Capture the cell that displays the provided text and extract its (X, Y) central coordinate. 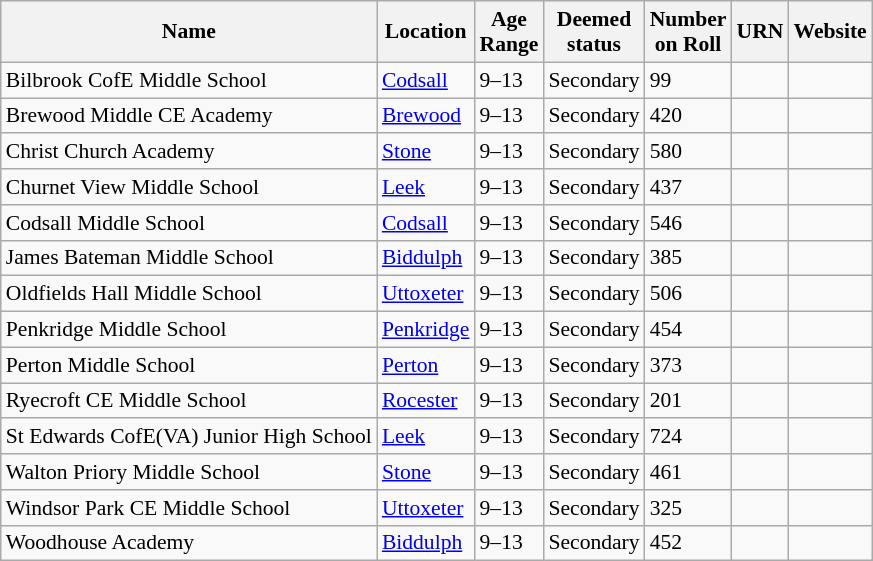
Name (189, 32)
Christ Church Academy (189, 152)
437 (688, 187)
385 (688, 258)
Woodhouse Academy (189, 543)
580 (688, 152)
Codsall Middle School (189, 223)
Ryecroft CE Middle School (189, 401)
Perton Middle School (189, 365)
AgeRange (508, 32)
Numberon Roll (688, 32)
Brewood Middle CE Academy (189, 116)
Penkridge Middle School (189, 330)
461 (688, 472)
Rocester (426, 401)
Penkridge (426, 330)
Location (426, 32)
99 (688, 80)
Website (830, 32)
Oldfields Hall Middle School (189, 294)
454 (688, 330)
373 (688, 365)
325 (688, 508)
Bilbrook CofE Middle School (189, 80)
420 (688, 116)
James Bateman Middle School (189, 258)
546 (688, 223)
URN (760, 32)
Walton Priory Middle School (189, 472)
Windsor Park CE Middle School (189, 508)
St Edwards CofE(VA) Junior High School (189, 437)
Brewood (426, 116)
724 (688, 437)
452 (688, 543)
Churnet View Middle School (189, 187)
201 (688, 401)
Deemedstatus (594, 32)
506 (688, 294)
Perton (426, 365)
